From the cell containing the given text, extract its center point as (X, Y) coordinate. 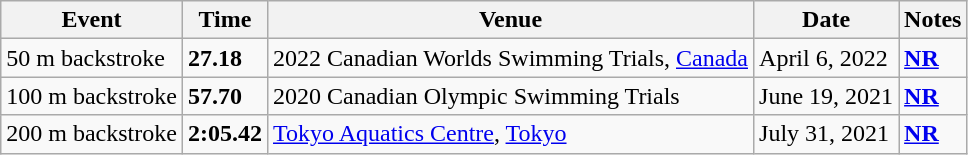
2022 Canadian Worlds Swimming Trials, Canada (510, 58)
Event (92, 20)
Venue (510, 20)
Notes (933, 20)
Date (826, 20)
Time (224, 20)
200 m backstroke (92, 134)
27.18 (224, 58)
2020 Canadian Olympic Swimming Trials (510, 96)
July 31, 2021 (826, 134)
June 19, 2021 (826, 96)
April 6, 2022 (826, 58)
57.70 (224, 96)
2:05.42 (224, 134)
Tokyo Aquatics Centre, Tokyo (510, 134)
50 m backstroke (92, 58)
100 m backstroke (92, 96)
